Output the [x, y] coordinate of the center of the cell containing the given text.  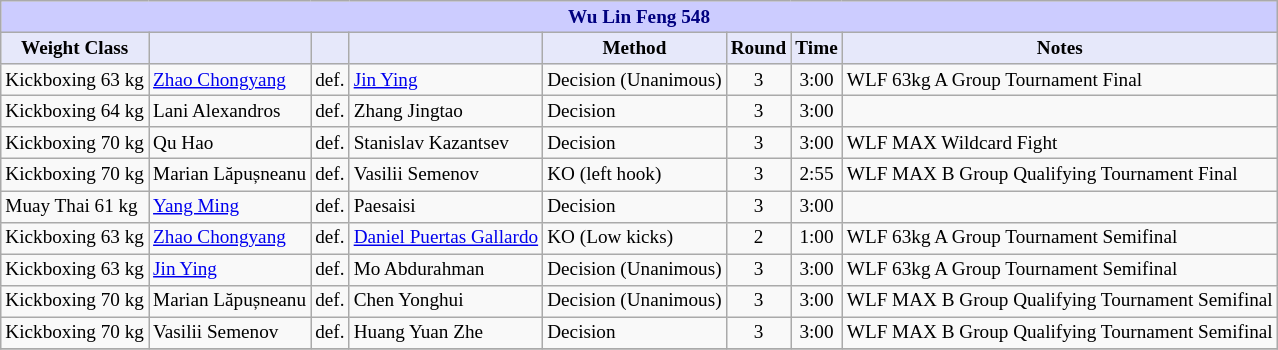
Method [634, 48]
1:00 [816, 238]
Weight Class [75, 48]
2 [758, 238]
Zhang Jingtao [446, 111]
Muay Thai 61 kg [75, 206]
Chen Yonghui [446, 301]
Qu Hao [230, 143]
Huang Yuan Zhe [446, 333]
2:55 [816, 175]
KO (left hook) [634, 175]
Time [816, 48]
WLF MAX Wildcard Fight [1060, 143]
Stanislav Kazantsev [446, 143]
WLF 63kg A Group Tournament Final [1060, 80]
Lani Alexandros [230, 111]
Round [758, 48]
Paesaisi [446, 206]
Kickboxing 64 kg [75, 111]
Daniel Puertas Gallardo [446, 238]
KO (Low kicks) [634, 238]
Wu Lin Feng 548 [639, 17]
Mo Abdurahman [446, 270]
Yang Ming [230, 206]
WLF MAX B Group Qualifying Tournament Final [1060, 175]
Notes [1060, 48]
